Search for the cell housing the specified text and yield its (x, y) center coordinate. 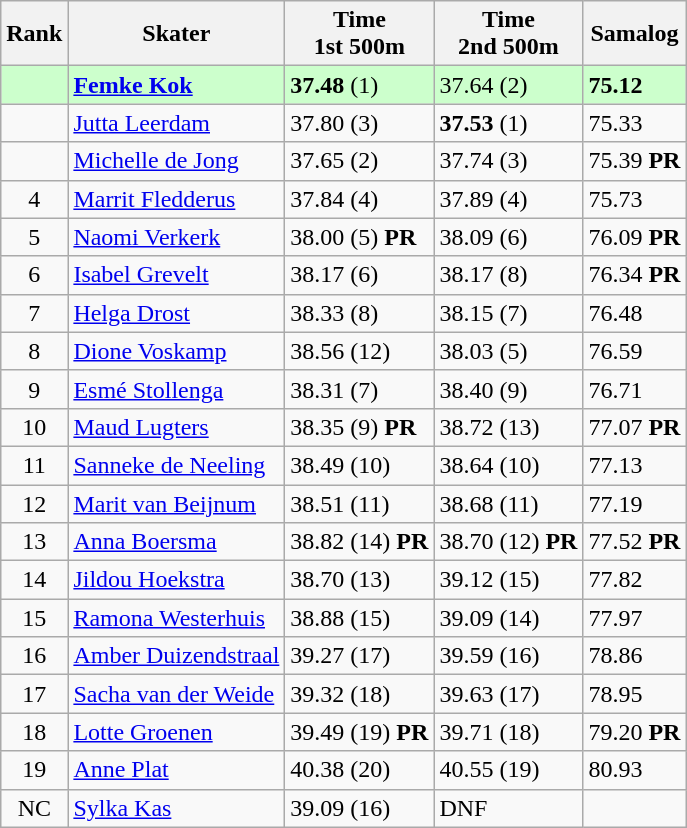
38.49 (10) (360, 465)
10 (34, 427)
15 (34, 618)
7 (34, 313)
Jildou Hoekstra (176, 580)
8 (34, 351)
78.86 (634, 656)
Helga Drost (176, 313)
38.88 (15) (360, 618)
37.53 (1) (508, 123)
38.09 (6) (508, 237)
37.48 (1) (360, 85)
Skater (176, 34)
Anna Boersma (176, 542)
5 (34, 237)
37.65 (2) (360, 161)
Marrit Fledderus (176, 199)
79.20 PR (634, 732)
38.17 (8) (508, 275)
39.27 (17) (360, 656)
37.74 (3) (508, 161)
Anne Plat (176, 770)
38.35 (9) PR (360, 427)
78.95 (634, 694)
Marit van Beijnum (176, 503)
40.38 (20) (360, 770)
Jutta Leerdam (176, 123)
38.40 (9) (508, 389)
Rank (34, 34)
75.73 (634, 199)
Lotte Groenen (176, 732)
39.09 (14) (508, 618)
13 (34, 542)
Amber Duizendstraal (176, 656)
Esmé Stollenga (176, 389)
38.68 (11) (508, 503)
38.82 (14) PR (360, 542)
37.64 (2) (508, 85)
40.55 (19) (508, 770)
39.09 (16) (360, 808)
76.71 (634, 389)
77.07 PR (634, 427)
Femke Kok (176, 85)
77.97 (634, 618)
39.59 (16) (508, 656)
39.49 (19) PR (360, 732)
76.09 PR (634, 237)
38.51 (11) (360, 503)
37.89 (4) (508, 199)
Sanneke de Neeling (176, 465)
Michelle de Jong (176, 161)
77.13 (634, 465)
NC (34, 808)
Ramona Westerhuis (176, 618)
39.12 (15) (508, 580)
39.63 (17) (508, 694)
38.72 (13) (508, 427)
38.70 (13) (360, 580)
11 (34, 465)
76.59 (634, 351)
37.80 (3) (360, 123)
76.48 (634, 313)
38.31 (7) (360, 389)
38.33 (8) (360, 313)
Sylka Kas (176, 808)
75.39 PR (634, 161)
Sacha van der Weide (176, 694)
Dione Voskamp (176, 351)
38.56 (12) (360, 351)
16 (34, 656)
38.64 (10) (508, 465)
75.33 (634, 123)
37.84 (4) (360, 199)
38.70 (12) PR (508, 542)
39.32 (18) (360, 694)
9 (34, 389)
17 (34, 694)
Time 1st 500m (360, 34)
18 (34, 732)
38.15 (7) (508, 313)
38.00 (5) PR (360, 237)
4 (34, 199)
38.17 (6) (360, 275)
38.03 (5) (508, 351)
75.12 (634, 85)
76.34 PR (634, 275)
77.19 (634, 503)
39.71 (18) (508, 732)
77.52 PR (634, 542)
Samalog (634, 34)
14 (34, 580)
Isabel Grevelt (176, 275)
19 (34, 770)
Time 2nd 500m (508, 34)
Maud Lugters (176, 427)
80.93 (634, 770)
6 (34, 275)
77.82 (634, 580)
DNF (508, 808)
Naomi Verkerk (176, 237)
12 (34, 503)
